Locate the cell with the specified text and output its [x, y] center coordinate. 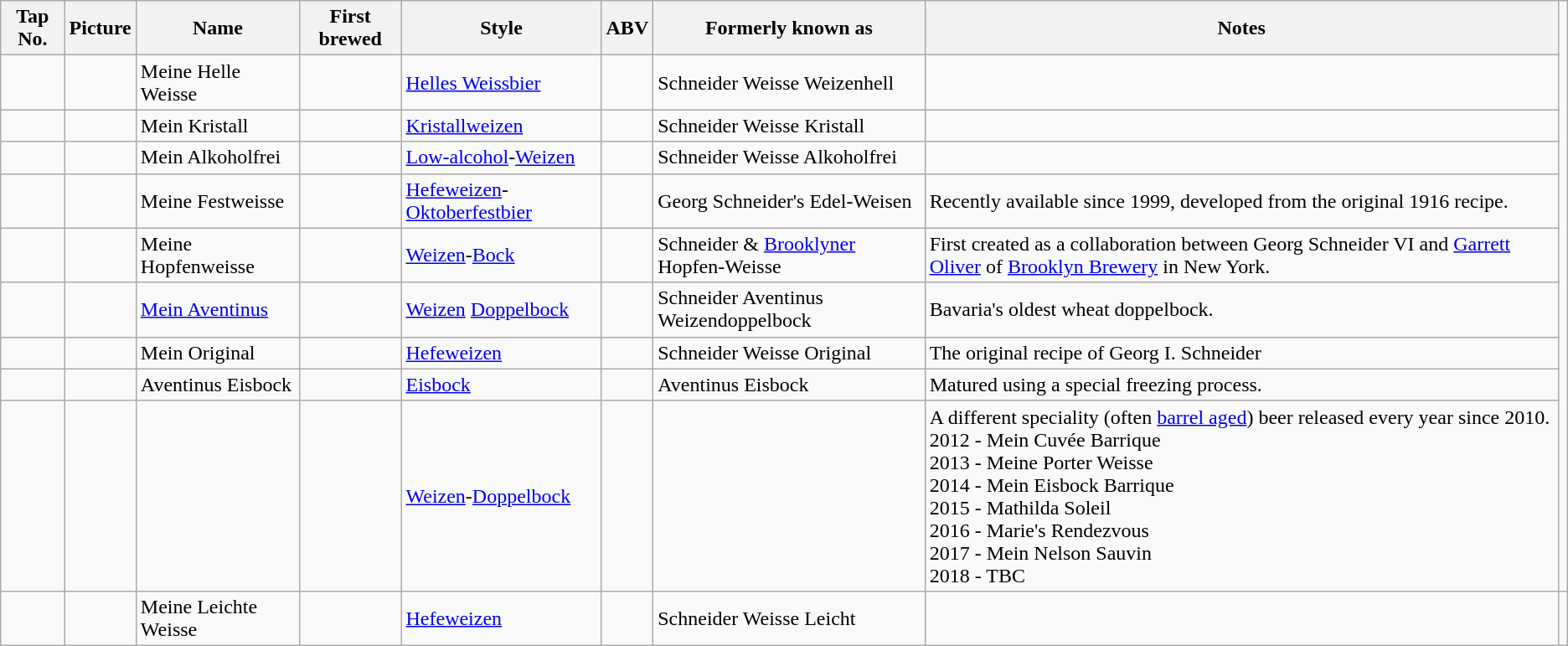
Hefeweizen-Oktoberfestbier [501, 201]
Schneider & Brooklyner Hopfen-Weisse [789, 255]
Recently available since 1999, developed from the original 1916 recipe. [1241, 201]
Bavaria's oldest wheat doppelbock. [1241, 310]
Tap No. [33, 28]
Mein Kristall [218, 126]
Schneider Weisse Kristall [789, 126]
Weizen Doppelbock [501, 310]
Schneider Weisse Original [789, 353]
The original recipe of Georg I. Schneider [1241, 353]
Meine Festweisse [218, 201]
Formerly known as [789, 28]
Georg Schneider's Edel-Weisen [789, 201]
Schneider Weisse Leicht [789, 618]
Meine Helle Weisse [218, 82]
Style [501, 28]
ABV [627, 28]
Weizen-Doppelbock [501, 496]
Meine Leichte Weisse [218, 618]
Weizen-Bock [501, 255]
Eisbock [501, 385]
Mein Aventinus [218, 310]
First created as a collaboration between Georg Schneider VI and Garrett Oliver of Brooklyn Brewery in New York. [1241, 255]
Name [218, 28]
Notes [1241, 28]
Picture [101, 28]
Helles Weissbier [501, 82]
Schneider Aventinus Weizendoppelbock [789, 310]
Matured using a special freezing process. [1241, 385]
Low-alcohol-Weizen [501, 158]
Mein Original [218, 353]
Meine Hopfenweisse [218, 255]
First brewed [350, 28]
Schneider Weisse Alkoholfrei [789, 158]
Mein Alkoholfrei [218, 158]
Kristallweizen [501, 126]
Schneider Weisse Weizenhell [789, 82]
